Scan for the cell matching the given text and deliver its (x, y) coordinate at center. 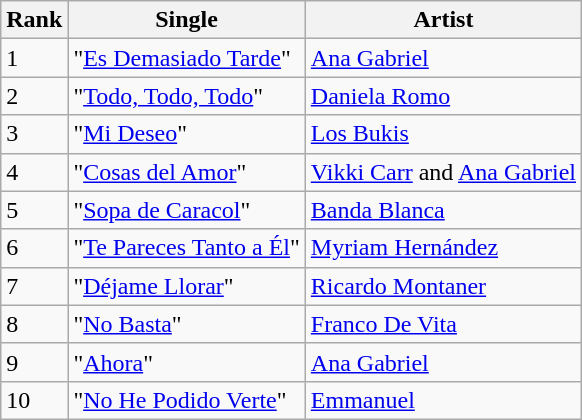
5 (34, 210)
Myriam Hernández (443, 248)
"Déjame Llorar" (186, 286)
"Es Demasiado Tarde" (186, 58)
"Mi Deseo" (186, 134)
Daniela Romo (443, 96)
Vikki Carr and Ana Gabriel (443, 172)
"Ahora" (186, 362)
"Cosas del Amor" (186, 172)
Franco De Vita (443, 324)
6 (34, 248)
Single (186, 20)
2 (34, 96)
Ricardo Montaner (443, 286)
"Te Pareces Tanto a Él" (186, 248)
Banda Blanca (443, 210)
4 (34, 172)
"No Basta" (186, 324)
Los Bukis (443, 134)
"Sopa de Caracol" (186, 210)
8 (34, 324)
10 (34, 400)
Rank (34, 20)
7 (34, 286)
"No He Podido Verte" (186, 400)
Artist (443, 20)
9 (34, 362)
3 (34, 134)
"Todo, Todo, Todo" (186, 96)
1 (34, 58)
Emmanuel (443, 400)
